Scan for the cell matching the given text and deliver its [X, Y] coordinate at center. 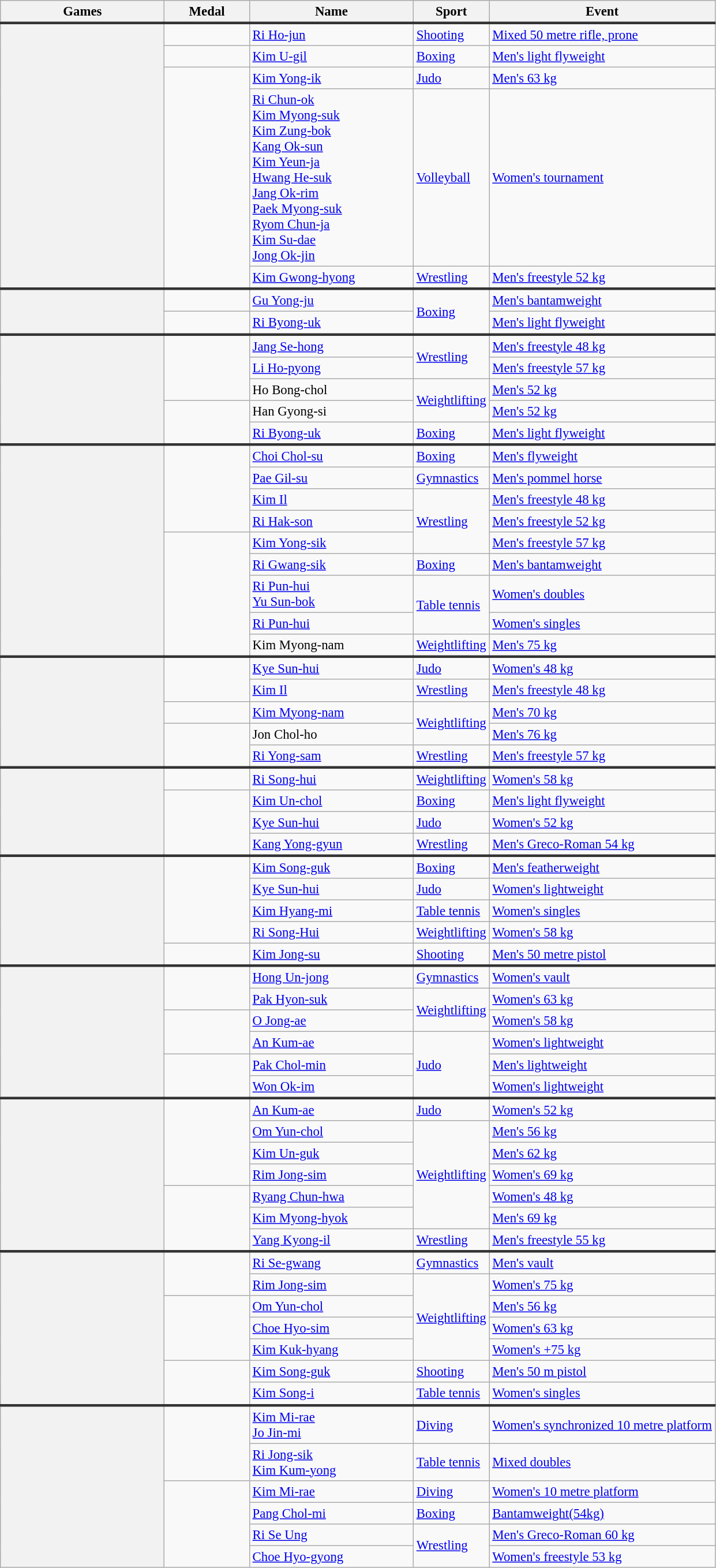
Ri Song-Hui [331, 933]
Yang Kyong-il [331, 1240]
Games [83, 12]
Han Gyong-si [331, 411]
Kim U-gil [331, 57]
Women's synchronized 10 metre platform [602, 1424]
Volleyball [451, 178]
Kim Yong-sik [331, 543]
Ri Se Ung [331, 1535]
Ri Chun-okKim Myong-sukKim Zung-bokKang Ok-sunKim Yeun-jaHwang He-sukJang Ok-rimPaek Myong-sukRyom Chun-jaKim Su-daeJong Ok-jin [331, 178]
Bantamweight(54kg) [602, 1513]
Medal [207, 12]
Kang Yong-gyun [331, 845]
Men's 75 kg [602, 645]
Kim Myong-hyok [331, 1218]
Ri Jong-sikKim Kum-yong [331, 1462]
Choe Hyo-sim [331, 1329]
Mixed doubles [602, 1462]
Women's 75 kg [602, 1285]
Women's +75 kg [602, 1350]
Ri Ho-jun [331, 35]
Men's Greco-Roman 60 kg [602, 1535]
Men's vault [602, 1263]
Men's 50 m pistol [602, 1372]
Men's pommel horse [602, 478]
Men's freestyle 55 kg [602, 1240]
Ryang Chun-hwa [331, 1196]
Kim Song-i [331, 1394]
Kim Un-guk [331, 1153]
Name [331, 12]
Men's 63 kg [602, 78]
Ri Gwang-sik [331, 565]
Men's Greco-Roman 54 kg [602, 845]
Ri Pun-hui [331, 624]
Kim Gwong-hyong [331, 278]
Ri Hak-son [331, 521]
Jang Se-hong [331, 345]
Li Ho-pyong [331, 368]
Men's featherweight [602, 867]
Won Ok-im [331, 1086]
Jon Chol-ho [331, 734]
Women's doubles [602, 594]
Women's vault [602, 978]
Women's 10 metre platform [602, 1491]
Men's 62 kg [602, 1153]
Men's lightweight [602, 1065]
Kim Mi-rae [331, 1491]
Men's 69 kg [602, 1218]
Ho Bong-chol [331, 390]
Sport [451, 12]
Kim Jong-su [331, 955]
Ri Song-hui [331, 778]
Women's 69 kg [602, 1175]
Women's tournament [602, 178]
Men's 50 metre pistol [602, 955]
Event [602, 12]
Women's freestyle 53 kg [602, 1556]
Kim Kuk-hyang [331, 1350]
Men's 76 kg [602, 734]
Ri Se-gwang [331, 1263]
O Jong-ae [331, 1021]
Choi Chol-su [331, 456]
Ri Yong-sam [331, 756]
Ri Pun-huiYu Sun-bok [331, 594]
Pang Chol-mi [331, 1513]
Men's 70 kg [602, 712]
Men's flyweight [602, 456]
Gu Yong-ju [331, 300]
Hong Un-jong [331, 978]
Choe Hyo-gyong [331, 1556]
Mixed 50 metre rifle, prone [602, 35]
Kim Mi-raeJo Jin-mi [331, 1424]
Kim Hyang-mi [331, 911]
Kim Un-chol [331, 801]
Kim Yong-ik [331, 78]
Pak Chol-min [331, 1065]
Pak Hyon-suk [331, 1000]
Pae Gil-su [331, 478]
